Detect which cell encompasses the target text, then output its [x, y] center coordinate. 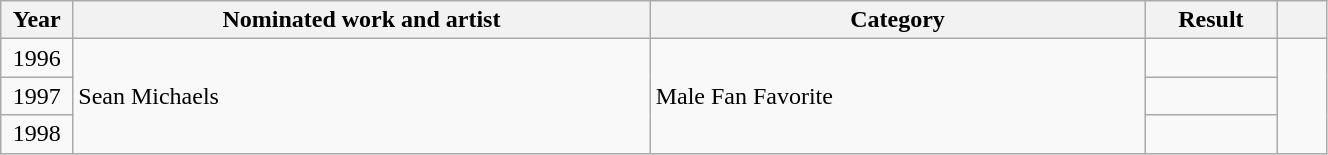
1998 [37, 134]
Result [1211, 20]
1997 [37, 96]
Sean Michaels [362, 96]
Nominated work and artist [362, 20]
1996 [37, 58]
Male Fan Favorite [898, 96]
Year [37, 20]
Category [898, 20]
